Provide the [X, Y] coordinate of the cell's center where the given text is located.  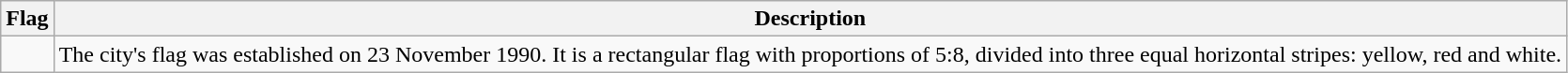
Flag [27, 19]
Description [809, 19]
